Provide the (X, Y) coordinate of the cell's center where the given text is located.  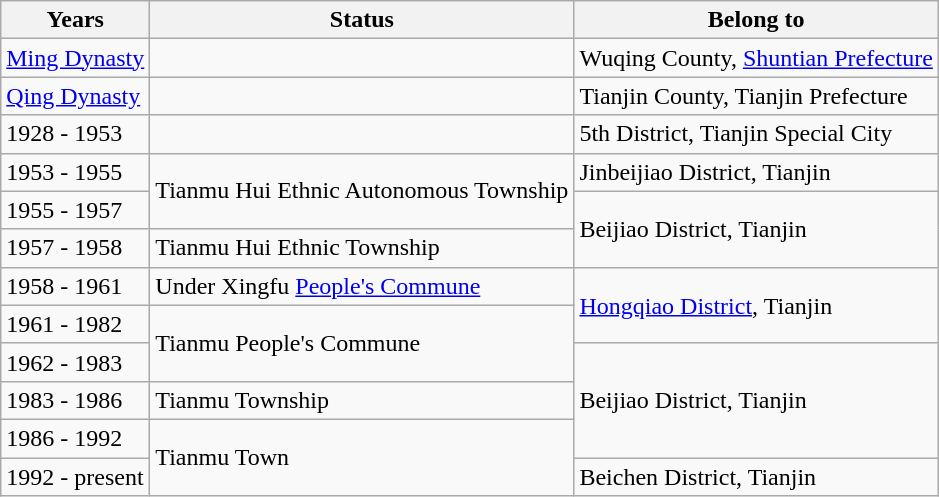
1957 - 1958 (76, 248)
1986 - 1992 (76, 438)
Jinbeijiao District, Tianjin (756, 172)
Under Xingfu People's Commune (362, 286)
1992 - present (76, 477)
Years (76, 20)
1955 - 1957 (76, 210)
1983 - 1986 (76, 400)
Status (362, 20)
Tianmu Hui Ethnic Township (362, 248)
Wuqing County, Shuntian Prefecture (756, 58)
Tianmu Township (362, 400)
1958 - 1961 (76, 286)
5th District, Tianjin Special City (756, 134)
Ming Dynasty (76, 58)
Tianmu People's Commune (362, 343)
Tianmu Hui Ethnic Autonomous Township (362, 191)
Tianjin County, Tianjin Prefecture (756, 96)
1953 - 1955 (76, 172)
1928 - 1953 (76, 134)
Beichen District, Tianjin (756, 477)
Qing Dynasty (76, 96)
Hongqiao District, Tianjin (756, 305)
Tianmu Town (362, 457)
Belong to (756, 20)
1961 - 1982 (76, 324)
1962 - 1983 (76, 362)
